Locate the cell with the specified text and output its [X, Y] center coordinate. 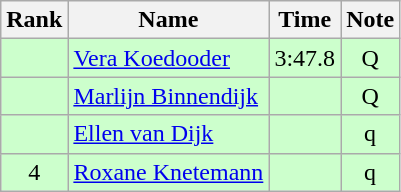
Time [305, 20]
Rank [34, 20]
Roxane Knetemann [168, 172]
Note [370, 20]
Marlijn Binnendijk [168, 96]
Ellen van Dijk [168, 134]
3:47.8 [305, 58]
Vera Koedooder [168, 58]
4 [34, 172]
Name [168, 20]
